Detect which cell encompasses the target text, then output its [x, y] center coordinate. 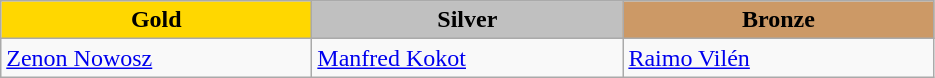
Manfred Kokot [468, 58]
Bronze [778, 20]
Zenon Nowosz [156, 58]
Gold [156, 20]
Raimo Vilén [778, 58]
Silver [468, 20]
